Find where the given text appears and provide that cell's center as (X, Y) coordinate. 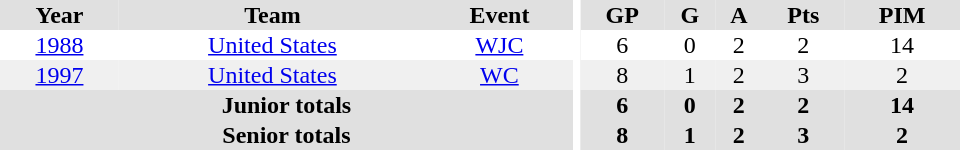
Team (272, 15)
1997 (60, 75)
1988 (60, 45)
PIM (902, 15)
A (738, 15)
GP (622, 15)
G (690, 15)
Junior totals (286, 105)
Event (500, 15)
WC (500, 75)
Year (60, 15)
Senior totals (286, 135)
WJC (500, 45)
Pts (804, 15)
